Pinpoint the cell where the given text exists, returning its (x, y) midpoint coordinate. 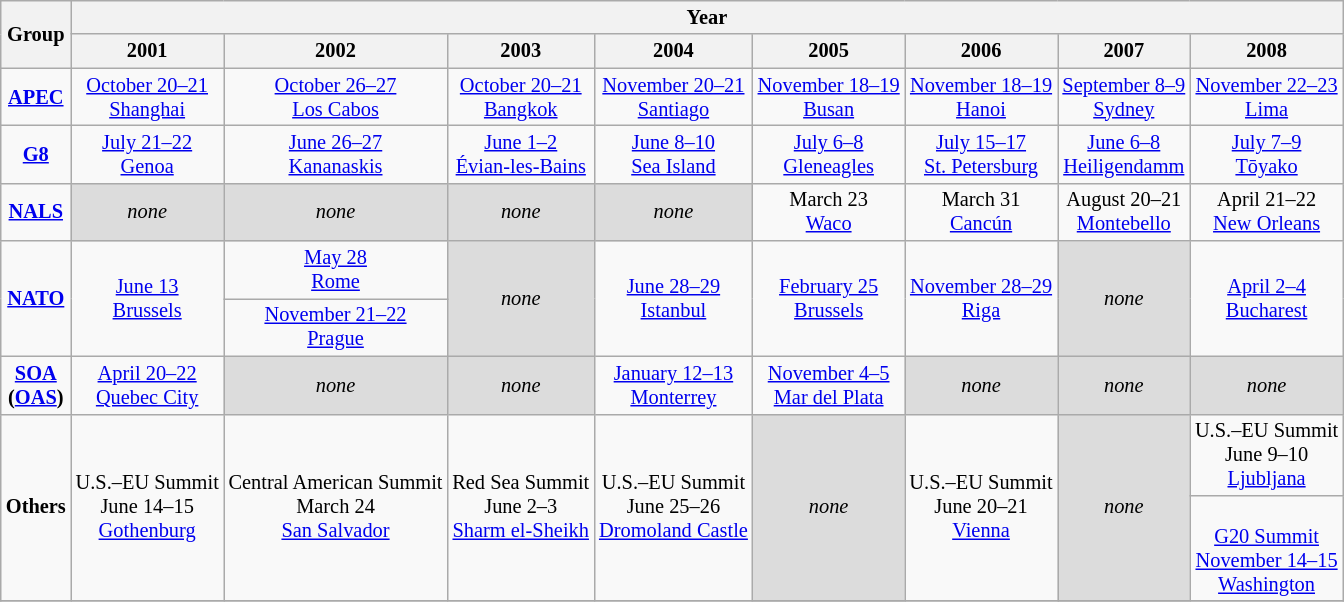
July 6–8 Gleneagles (829, 154)
April 20–22 Quebec City (148, 385)
November 28–29 Riga (982, 298)
2005 (829, 51)
Others (36, 508)
April 2–4 Bucharest (1266, 298)
2003 (520, 51)
2004 (674, 51)
APEC (36, 97)
July 15–17 St. Petersburg (982, 154)
2006 (982, 51)
June 1–2 Évian-les-Bains (520, 154)
2007 (1124, 51)
NATO (36, 298)
May 28 Rome (336, 270)
U.S.–EU Summit June 25–26 Dromoland Castle (674, 508)
July 7–9 Tōyako (1266, 154)
Central American SummitMarch 24 San Salvador (336, 508)
March 23 Waco (829, 212)
Year (707, 17)
October 20–21 Bangkok (520, 97)
October 26–27 Los Cabos (336, 97)
June 26–27 Kananaskis (336, 154)
September 8–9 Sydney (1124, 97)
October 20–21 Shanghai (148, 97)
August 20–21 Montebello (1124, 212)
NALS (36, 212)
U.S.–EU SummitJune 9–10 Ljubljana (1266, 455)
November 4–5 Mar del Plata (829, 385)
SOA(OAS) (36, 385)
Red Sea SummitJune 2–3 Sharm el-Sheikh (520, 508)
G8 (36, 154)
November 18–19 Hanoi (982, 97)
February 25 Brussels (829, 298)
November 21–22 Prague (336, 327)
November 22–23 Lima (1266, 97)
G20 SummitNovember 14–15 Washington (1266, 548)
2002 (336, 51)
January 12–13 Monterrey (674, 385)
March 31 Cancún (982, 212)
2008 (1266, 51)
U.S.–EU SummitJune 20–21 Vienna (982, 508)
June 8–10 Sea Island (674, 154)
U.S.–EU SummitJune 14–15 Gothenburg (148, 508)
April 21–22 New Orleans (1266, 212)
Group (36, 34)
November 18–19 Busan (829, 97)
June 13 Brussels (148, 298)
June 6–8 Heiligendamm (1124, 154)
November 20–21 Santiago (674, 97)
2001 (148, 51)
June 28–29 Istanbul (674, 298)
July 21–22 Genoa (148, 154)
